Return [X, Y] of the center of cell containing provided text 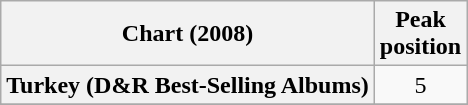
Turkey (D&R Best-Selling Albums) [188, 85]
Peakposition [420, 34]
Chart (2008) [188, 34]
5 [420, 85]
